From the cell containing the given text, extract its center point as [x, y] coordinate. 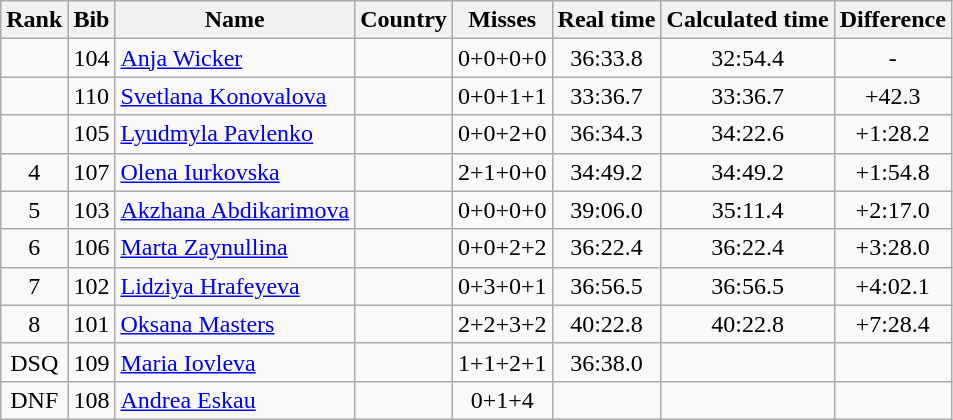
109 [92, 362]
8 [34, 324]
Oksana Masters [235, 324]
110 [92, 96]
Lyudmyla Pavlenko [235, 134]
7 [34, 286]
Calculated time [748, 20]
2+2+3+2 [502, 324]
Svetlana Konovalova [235, 96]
0+0+2+2 [502, 248]
36:34.3 [606, 134]
Anja Wicker [235, 58]
102 [92, 286]
Lidziya Hrafeyeva [235, 286]
36:38.0 [606, 362]
106 [92, 248]
5 [34, 210]
0+3+0+1 [502, 286]
Bib [92, 20]
104 [92, 58]
Name [235, 20]
34:22.6 [748, 134]
Maria Iovleva [235, 362]
- [892, 58]
0+1+4 [502, 400]
105 [92, 134]
Real time [606, 20]
108 [92, 400]
+2:17.0 [892, 210]
32:54.4 [748, 58]
+1:54.8 [892, 172]
+4:02.1 [892, 286]
101 [92, 324]
35:11.4 [748, 210]
1+1+2+1 [502, 362]
Marta Zaynullina [235, 248]
107 [92, 172]
Rank [34, 20]
Misses [502, 20]
Country [404, 20]
+42.3 [892, 96]
0+0+2+0 [502, 134]
36:33.8 [606, 58]
DSQ [34, 362]
Akzhana Abdikarimova [235, 210]
4 [34, 172]
Olena Iurkovska [235, 172]
39:06.0 [606, 210]
+3:28.0 [892, 248]
+7:28.4 [892, 324]
Andrea Eskau [235, 400]
DNF [34, 400]
+1:28.2 [892, 134]
103 [92, 210]
6 [34, 248]
0+0+1+1 [502, 96]
2+1+0+0 [502, 172]
Difference [892, 20]
